Return (x, y) of the center of cell containing provided text 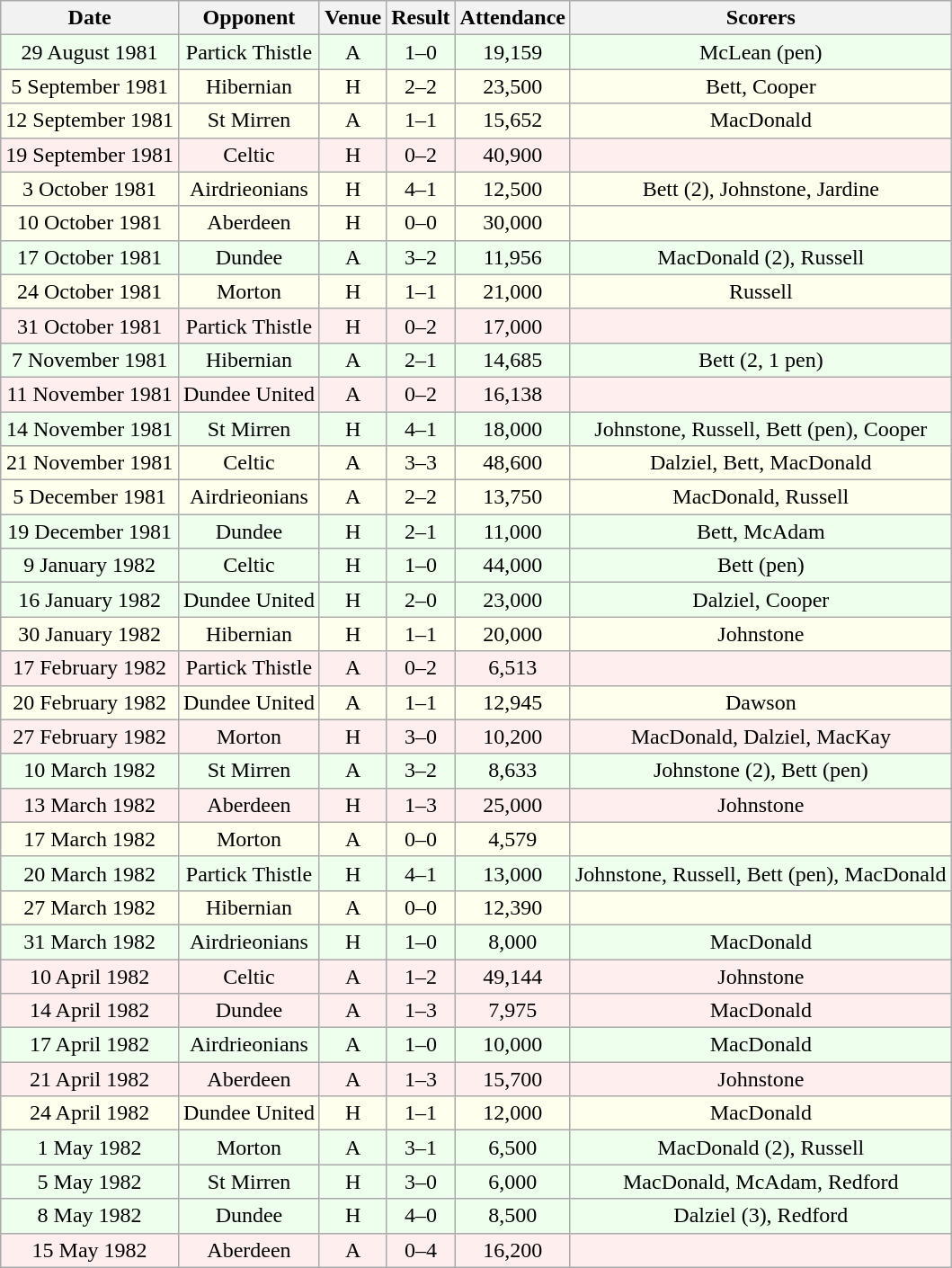
3–3 (421, 463)
11,956 (512, 257)
19,159 (512, 52)
MacDonald, McAdam, Redford (761, 1182)
Scorers (761, 18)
17 October 1981 (90, 257)
25,000 (512, 805)
11 November 1981 (90, 394)
Bett, Cooper (761, 86)
2–0 (421, 600)
17 March 1982 (90, 839)
30 January 1982 (90, 634)
Opponent (248, 18)
49,144 (512, 976)
17,000 (512, 326)
5 September 1981 (90, 86)
Dalziel, Cooper (761, 600)
Johnstone, Russell, Bett (pen), Cooper (761, 429)
McLean (pen) (761, 52)
16 January 1982 (90, 600)
1 May 1982 (90, 1147)
16,200 (512, 1250)
15 May 1982 (90, 1250)
12,500 (512, 189)
4–0 (421, 1216)
20 March 1982 (90, 873)
Venue (352, 18)
Dalziel, Bett, MacDonald (761, 463)
Russell (761, 291)
4,579 (512, 839)
Bett (2), Johnstone, Jardine (761, 189)
14,685 (512, 360)
44,000 (512, 566)
20 February 1982 (90, 702)
18,000 (512, 429)
21,000 (512, 291)
29 August 1981 (90, 52)
21 April 1982 (90, 1079)
8,500 (512, 1216)
6,000 (512, 1182)
14 April 1982 (90, 1011)
19 December 1981 (90, 531)
19 September 1981 (90, 155)
48,600 (512, 463)
12,000 (512, 1113)
13,000 (512, 873)
Bett (pen) (761, 566)
8,000 (512, 942)
21 November 1981 (90, 463)
Bett (2, 1 pen) (761, 360)
12,390 (512, 907)
5 May 1982 (90, 1182)
Johnstone (2), Bett (pen) (761, 771)
23,000 (512, 600)
MacDonald, Russell (761, 497)
15,652 (512, 121)
27 March 1982 (90, 907)
10 October 1981 (90, 223)
13 March 1982 (90, 805)
11,000 (512, 531)
15,700 (512, 1079)
9 January 1982 (90, 566)
13,750 (512, 497)
Date (90, 18)
12,945 (512, 702)
Bett, McAdam (761, 531)
24 October 1981 (90, 291)
10,200 (512, 737)
14 November 1981 (90, 429)
8,633 (512, 771)
3 October 1981 (90, 189)
Johnstone, Russell, Bett (pen), MacDonald (761, 873)
40,900 (512, 155)
3–1 (421, 1147)
Dalziel (3), Redford (761, 1216)
MacDonald, Dalziel, MacKay (761, 737)
10,000 (512, 1045)
Dawson (761, 702)
30,000 (512, 223)
17 April 1982 (90, 1045)
31 March 1982 (90, 942)
27 February 1982 (90, 737)
0–4 (421, 1250)
1–2 (421, 976)
20,000 (512, 634)
8 May 1982 (90, 1216)
Result (421, 18)
10 March 1982 (90, 771)
12 September 1981 (90, 121)
24 April 1982 (90, 1113)
Attendance (512, 18)
7,975 (512, 1011)
6,500 (512, 1147)
10 April 1982 (90, 976)
31 October 1981 (90, 326)
7 November 1981 (90, 360)
23,500 (512, 86)
5 December 1981 (90, 497)
6,513 (512, 668)
16,138 (512, 394)
17 February 1982 (90, 668)
